Provide the (X, Y) coordinate of the cell's center where the given text is located.  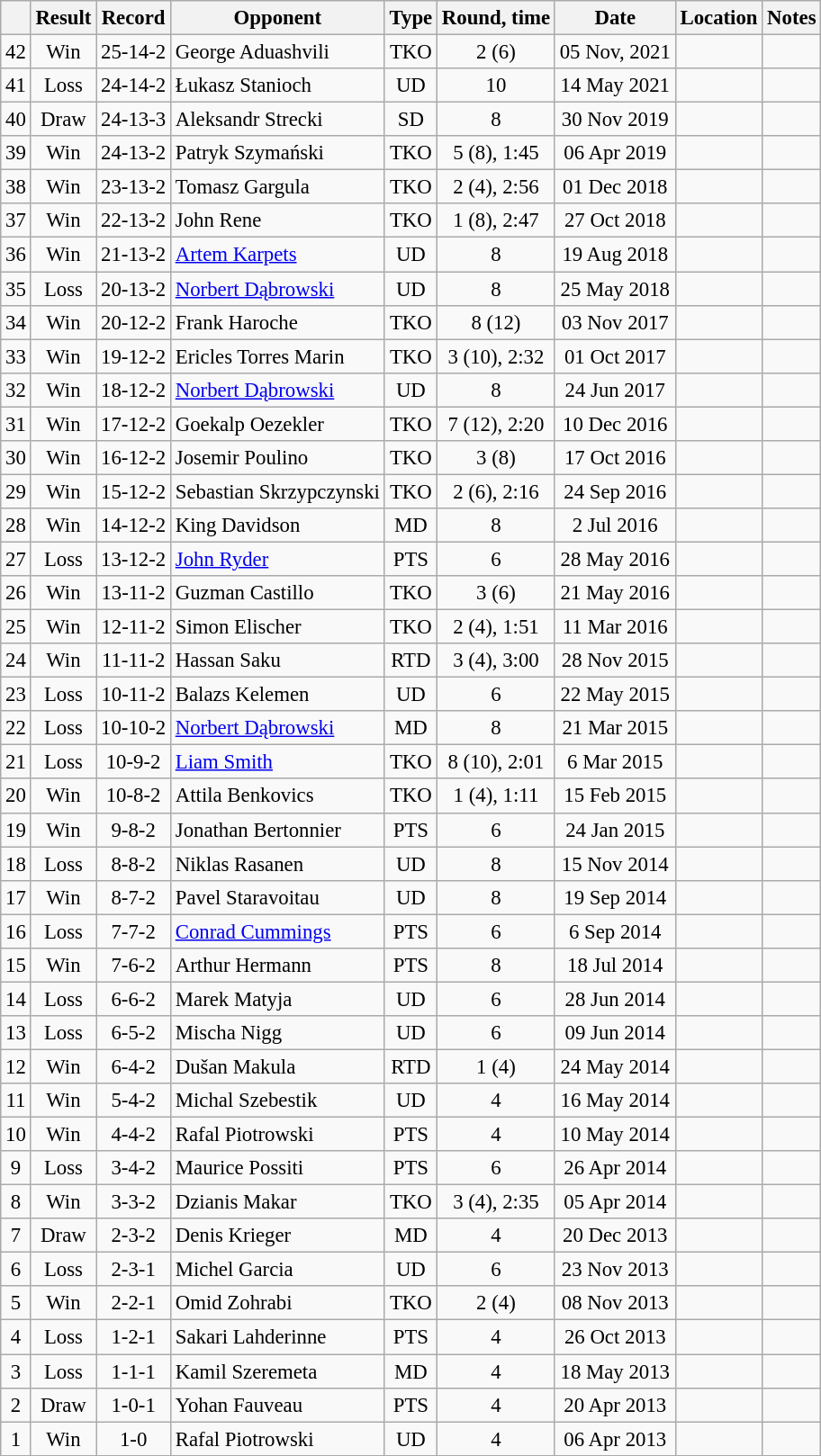
22 (16, 728)
Location (718, 18)
Simon Elischer (277, 627)
Kamil Szeremeta (277, 1371)
Notes (792, 18)
7-6-2 (133, 966)
Hassan Saku (277, 661)
Liam Smith (277, 762)
5-4-2 (133, 1101)
3 (4), 2:35 (497, 1202)
30 (16, 458)
3 (6) (497, 593)
24 May 2014 (615, 1066)
24-13-2 (133, 153)
06 Apr 2019 (615, 153)
16 May 2014 (615, 1101)
10-9-2 (133, 762)
05 Nov, 2021 (615, 52)
19 Aug 2018 (615, 255)
2 (16, 1405)
31 (16, 424)
25 (16, 627)
2-3-2 (133, 1236)
21 Mar 2015 (615, 728)
1 (8), 2:47 (497, 220)
19 Sep 2014 (615, 897)
36 (16, 255)
18 Jul 2014 (615, 966)
11 Mar 2016 (615, 627)
Niklas Rasanen (277, 864)
Balazs Kelemen (277, 695)
24-14-2 (133, 85)
Date (615, 18)
3 (8) (497, 458)
01 Dec 2018 (615, 187)
Dušan Makula (277, 1066)
28 May 2016 (615, 559)
2 Jul 2016 (615, 526)
28 (16, 526)
8 (10), 2:01 (497, 762)
22-13-2 (133, 220)
03 Nov 2017 (615, 322)
Marek Matyja (277, 999)
Denis Krieger (277, 1236)
2 (6), 2:16 (497, 491)
8-8-2 (133, 864)
2-3-1 (133, 1270)
15-12-2 (133, 491)
10 Dec 2016 (615, 424)
15 Nov 2014 (615, 864)
29 (16, 491)
1-2-1 (133, 1337)
Artem Karpets (277, 255)
6-6-2 (133, 999)
14-12-2 (133, 526)
Result (63, 18)
9-8-2 (133, 830)
20 Dec 2013 (615, 1236)
13 (16, 1033)
9 (16, 1168)
13-12-2 (133, 559)
19 (16, 830)
23-13-2 (133, 187)
3 (4), 3:00 (497, 661)
6-4-2 (133, 1066)
8-7-2 (133, 897)
George Aduashvili (277, 52)
Mischa Nigg (277, 1033)
33 (16, 356)
12-11-2 (133, 627)
12 (16, 1066)
5 (8), 1:45 (497, 153)
10-8-2 (133, 796)
13-11-2 (133, 593)
24 Sep 2016 (615, 491)
06 Apr 2013 (615, 1439)
25-14-2 (133, 52)
King Davidson (277, 526)
Łukasz Stanioch (277, 85)
Record (133, 18)
22 May 2015 (615, 695)
08 Nov 2013 (615, 1304)
2 (4), 1:51 (497, 627)
6 Sep 2014 (615, 931)
2-2-1 (133, 1304)
24 (16, 661)
14 May 2021 (615, 85)
3-4-2 (133, 1168)
Patryk Szymański (277, 153)
Michel Garcia (277, 1270)
16 (16, 931)
17 Oct 2016 (615, 458)
4-4-2 (133, 1135)
09 Jun 2014 (615, 1033)
1-1-1 (133, 1371)
10-11-2 (133, 695)
05 Apr 2014 (615, 1202)
Arthur Hermann (277, 966)
Pavel Staravoitau (277, 897)
Jonathan Bertonnier (277, 830)
19-12-2 (133, 356)
Yohan Fauveau (277, 1405)
41 (16, 85)
26 Oct 2013 (615, 1337)
20-12-2 (133, 322)
Sakari Lahderinne (277, 1337)
30 Nov 2019 (615, 120)
Conrad Cummings (277, 931)
16-12-2 (133, 458)
15 Feb 2015 (615, 796)
7-7-2 (133, 931)
21-13-2 (133, 255)
34 (16, 322)
7 (12), 2:20 (497, 424)
Josemir Poulino (277, 458)
14 (16, 999)
1 (16, 1439)
Attila Benkovics (277, 796)
Ericles Torres Marin (277, 356)
8 (12) (497, 322)
Round, time (497, 18)
15 (16, 966)
18-12-2 (133, 390)
John Rene (277, 220)
24 Jun 2017 (615, 390)
Maurice Possiti (277, 1168)
6 Mar 2015 (615, 762)
20 (16, 796)
28 Jun 2014 (615, 999)
Frank Haroche (277, 322)
3 (16, 1371)
28 Nov 2015 (615, 661)
18 (16, 864)
26 Apr 2014 (615, 1168)
01 Oct 2017 (615, 356)
Guzman Castillo (277, 593)
Michal Szebestik (277, 1101)
Aleksandr Strecki (277, 120)
23 (16, 695)
John Ryder (277, 559)
21 (16, 762)
27 Oct 2018 (615, 220)
1 (4), 1:11 (497, 796)
18 May 2013 (615, 1371)
1-0 (133, 1439)
6-5-2 (133, 1033)
Omid Zohrabi (277, 1304)
10-10-2 (133, 728)
24 Jan 2015 (615, 830)
5 (16, 1304)
Type (410, 18)
1 (4) (497, 1066)
17 (16, 897)
Goekalp Oezekler (277, 424)
26 (16, 593)
39 (16, 153)
1-0-1 (133, 1405)
3-3-2 (133, 1202)
Opponent (277, 18)
SD (410, 120)
10 May 2014 (615, 1135)
Sebastian Skrzypczynski (277, 491)
20-13-2 (133, 289)
32 (16, 390)
37 (16, 220)
11-11-2 (133, 661)
Tomasz Gargula (277, 187)
27 (16, 559)
7 (16, 1236)
Dzianis Makar (277, 1202)
24-13-3 (133, 120)
21 May 2016 (615, 593)
3 (10), 2:32 (497, 356)
42 (16, 52)
35 (16, 289)
2 (4), 2:56 (497, 187)
40 (16, 120)
25 May 2018 (615, 289)
17-12-2 (133, 424)
11 (16, 1101)
23 Nov 2013 (615, 1270)
20 Apr 2013 (615, 1405)
2 (4) (497, 1304)
2 (6) (497, 52)
38 (16, 187)
